Capture the cell that displays the provided text and extract its [x, y] central coordinate. 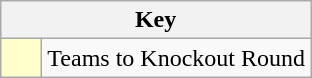
Teams to Knockout Round [176, 58]
Key [156, 20]
